Return [X, Y] of the center of cell containing provided text 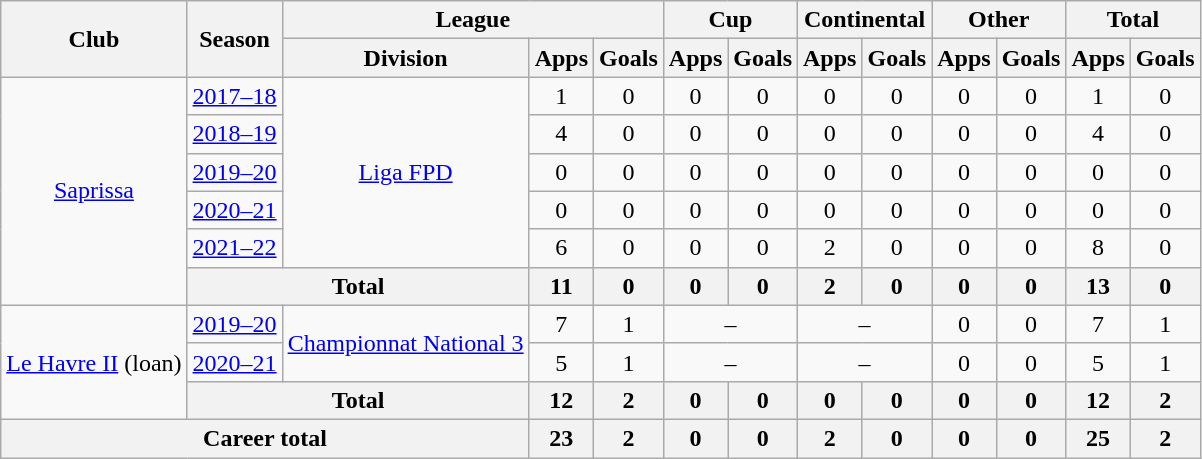
6 [561, 248]
Saprissa [94, 191]
2018–19 [234, 134]
Le Havre II (loan) [94, 362]
2021–22 [234, 248]
Liga FPD [406, 172]
Cup [730, 20]
Other [999, 20]
23 [561, 438]
Career total [265, 438]
2017–18 [234, 96]
Championnat National 3 [406, 343]
25 [1098, 438]
13 [1098, 286]
11 [561, 286]
8 [1098, 248]
Season [234, 39]
League [472, 20]
Club [94, 39]
Continental [865, 20]
Division [406, 58]
